Detect which cell encompasses the target text, then output its (x, y) center coordinate. 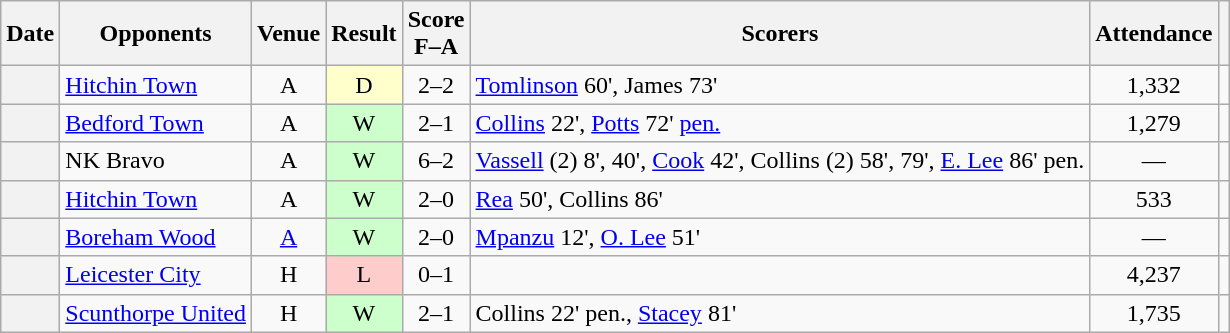
4,237 (1154, 275)
Venue (288, 34)
Boreham Wood (156, 237)
1,279 (1154, 123)
Result (364, 34)
Attendance (1154, 34)
1,735 (1154, 313)
6–2 (436, 161)
Leicester City (156, 275)
Bedford Town (156, 123)
Vassell (2) 8', 40', Cook 42', Collins (2) 58', 79', E. Lee 86' pen. (780, 161)
Opponents (156, 34)
0–1 (436, 275)
L (364, 275)
533 (1154, 199)
ScoreF–A (436, 34)
Collins 22' pen., Stacey 81' (780, 313)
Scorers (780, 34)
Rea 50', Collins 86' (780, 199)
1,332 (1154, 85)
D (364, 85)
Mpanzu 12', O. Lee 51' (780, 237)
Tomlinson 60', James 73' (780, 85)
Collins 22', Potts 72' pen. (780, 123)
Scunthorpe United (156, 313)
Date (30, 34)
NK Bravo (156, 161)
2–2 (436, 85)
